Detect which cell encompasses the target text, then output its [x, y] center coordinate. 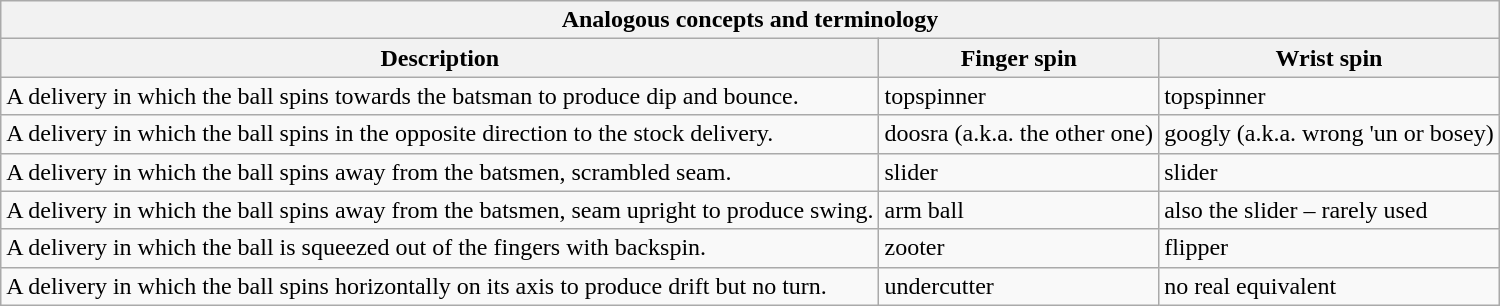
A delivery in which the ball spins away from the batsmen, scrambled seam. [440, 172]
A delivery in which the ball spins in the opposite direction to the stock delivery. [440, 134]
googly (a.k.a. wrong 'un or bosey) [1330, 134]
Wrist spin [1330, 58]
A delivery in which the ball spins away from the batsmen, seam upright to produce swing. [440, 210]
A delivery in which the ball spins towards the batsman to produce dip and bounce. [440, 96]
flipper [1330, 248]
A delivery in which the ball spins horizontally on its axis to produce drift but no turn. [440, 286]
A delivery in which the ball is squeezed out of the fingers with backspin. [440, 248]
undercutter [1019, 286]
Description [440, 58]
no real equivalent [1330, 286]
Finger spin [1019, 58]
doosra (a.k.a. the other one) [1019, 134]
also the slider – rarely used [1330, 210]
Analogous concepts and terminology [750, 20]
arm ball [1019, 210]
zooter [1019, 248]
